Extract the (X, Y) coordinate from the center of the cell holding the provided text.  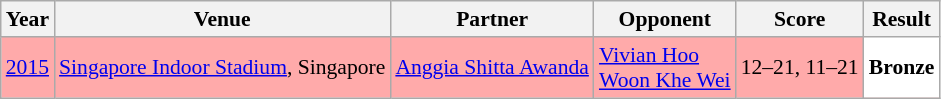
Score (800, 19)
Opponent (665, 19)
12–21, 11–21 (800, 68)
Singapore Indoor Stadium, Singapore (222, 68)
2015 (28, 68)
Bronze (902, 68)
Anggia Shitta Awanda (492, 68)
Partner (492, 19)
Venue (222, 19)
Vivian Hoo Woon Khe Wei (665, 68)
Year (28, 19)
Result (902, 19)
